Detect which cell encompasses the target text, then output its [x, y] center coordinate. 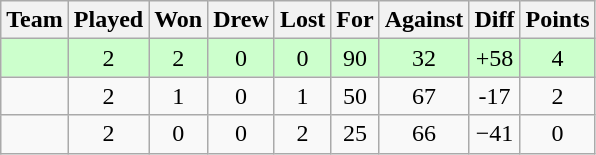
Points [558, 20]
For [355, 20]
-17 [494, 96]
90 [355, 58]
Lost [302, 20]
Team [35, 20]
−41 [494, 134]
Diff [494, 20]
50 [355, 96]
Against [424, 20]
4 [558, 58]
67 [424, 96]
Played [108, 20]
+58 [494, 58]
66 [424, 134]
25 [355, 134]
Won [178, 20]
32 [424, 58]
Drew [242, 20]
